Scan for the cell matching the given text and deliver its (x, y) coordinate at center. 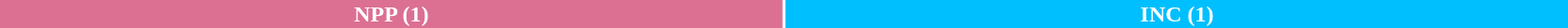
NPP (1) (392, 14)
